Search for the cell housing the specified text and yield its [X, Y] center coordinate. 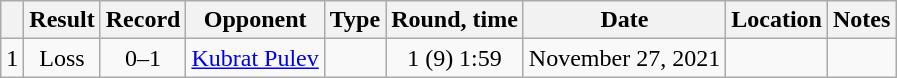
0–1 [143, 58]
Kubrat Pulev [255, 58]
November 27, 2021 [624, 58]
1 (9) 1:59 [455, 58]
Round, time [455, 20]
Loss [62, 58]
Notes [861, 20]
Opponent [255, 20]
Date [624, 20]
Result [62, 20]
Type [354, 20]
Location [777, 20]
1 [12, 58]
Record [143, 20]
